Determine the (X, Y) coordinate at the center of the cell enclosing the given text.  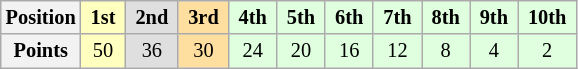
Position (41, 17)
4 (494, 51)
8th (446, 17)
36 (152, 51)
30 (203, 51)
7th (397, 17)
10th (547, 17)
8 (446, 51)
Points (41, 51)
20 (301, 51)
16 (349, 51)
1st (104, 17)
50 (104, 51)
2 (547, 51)
12 (397, 51)
3rd (203, 17)
24 (253, 51)
2nd (152, 17)
4th (253, 17)
9th (494, 17)
6th (349, 17)
5th (301, 17)
